Return [X, Y] of the center of cell containing provided text 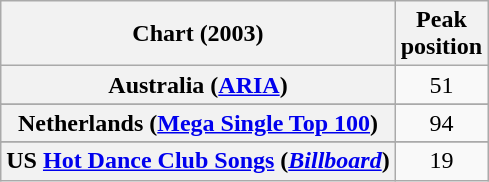
19 [441, 161]
Australia (ARIA) [198, 85]
94 [441, 123]
Peakposition [441, 34]
US Hot Dance Club Songs (Billboard) [198, 161]
Chart (2003) [198, 34]
Netherlands (Mega Single Top 100) [198, 123]
51 [441, 85]
